Pinpoint the cell where the given text exists, returning its [x, y] midpoint coordinate. 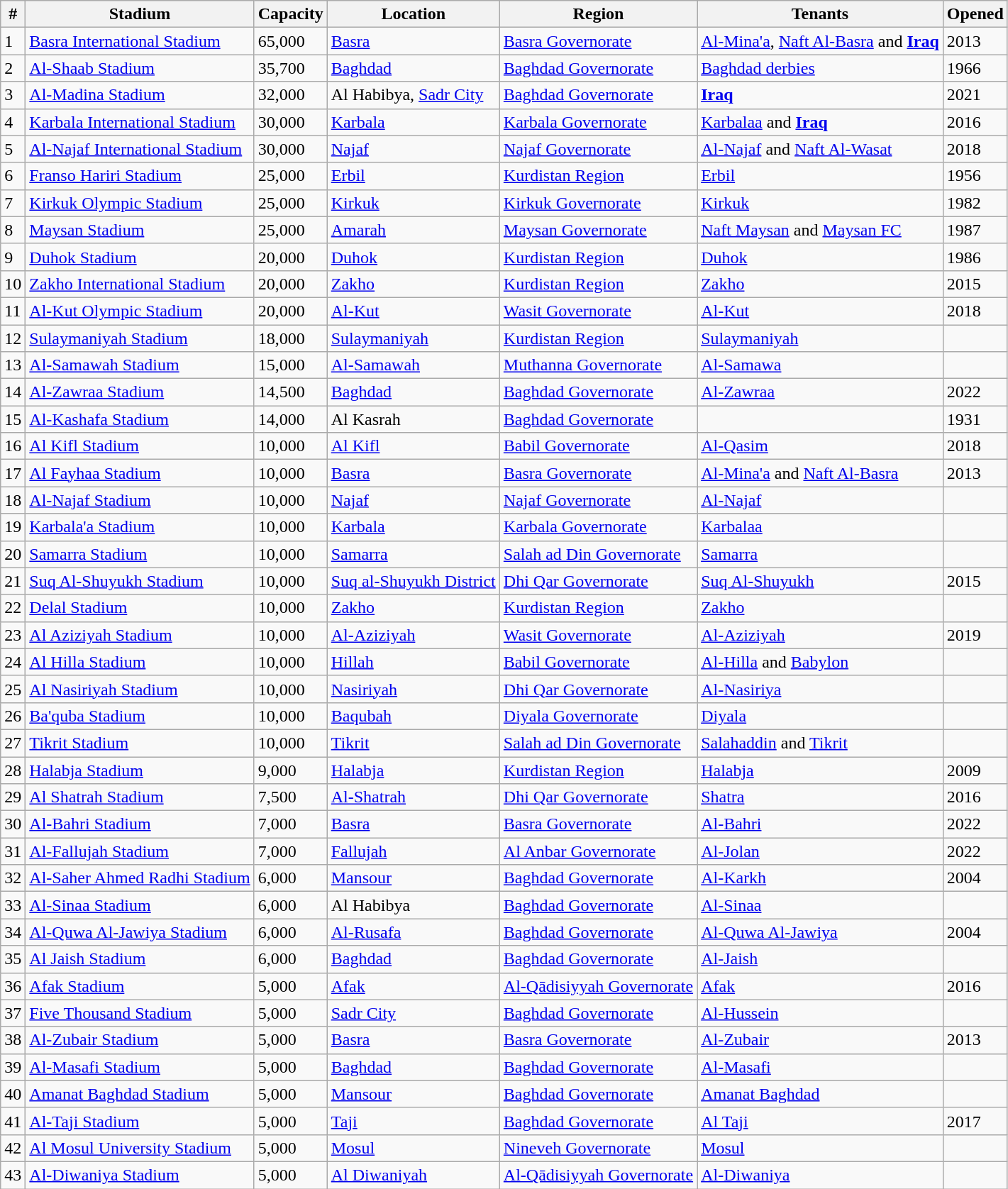
Sadr City [413, 1013]
Al Kifl [413, 446]
32 [13, 878]
Al Kasrah [413, 419]
Capacity [291, 14]
8 [13, 230]
1 [13, 41]
2019 [975, 635]
Al-Bahri [820, 824]
# [13, 14]
Al-Bahri Stadium [140, 824]
Zakho International Stadium [140, 284]
Shatra [820, 797]
19 [13, 527]
Suq al-Shuyukh District [413, 581]
Diyala [820, 716]
Al Aziziyah Stadium [140, 635]
15 [13, 419]
Nineveh Governorate [598, 1148]
Al Hilla Stadium [140, 662]
Iraq [820, 95]
Al-Hilla and Babylon [820, 662]
37 [13, 1013]
1956 [975, 176]
34 [13, 932]
15,000 [291, 365]
Al-Jolan [820, 851]
14,000 [291, 419]
Delal Stadium [140, 608]
Maysan Governorate [598, 230]
Region [598, 14]
Naft Maysan and Maysan FC [820, 230]
Afak Stadium [140, 986]
Maysan Stadium [140, 230]
2 [13, 68]
14,500 [291, 392]
Tikrit [413, 743]
Taji [413, 1121]
9,000 [291, 770]
Al-Najaf and Naft Al-Wasat [820, 149]
5 [13, 149]
28 [13, 770]
Karbala'a Stadium [140, 527]
Al-Samawa [820, 365]
Salahaddin and Tikrit [820, 743]
Al Shatrah Stadium [140, 797]
25 [13, 689]
Location [413, 14]
Al-Masafi Stadium [140, 1067]
Al-Zawraa [820, 392]
7 [13, 203]
Al-Masafi [820, 1067]
Al Diwaniyah [413, 1175]
Diyala Governorate [598, 716]
Karbalaa and Iraq [820, 122]
Stadium [140, 14]
14 [13, 392]
18,000 [291, 338]
1966 [975, 68]
Samarra Stadium [140, 554]
Al-Mina'a, Naft Al-Basra and Iraq [820, 41]
31 [13, 851]
Al-Diwaniya [820, 1175]
35 [13, 959]
Kirkuk Olympic Stadium [140, 203]
Amanat Baghdad Stadium [140, 1094]
Al-Taji Stadium [140, 1121]
26 [13, 716]
Suq Al-Shuyukh Stadium [140, 581]
Baghdad derbies [820, 68]
43 [13, 1175]
23 [13, 635]
Amarah [413, 230]
2017 [975, 1121]
Kirkuk Governorate [598, 203]
Al Habibya [413, 905]
18 [13, 500]
38 [13, 1040]
22 [13, 608]
Tenants [820, 14]
Al-Nasiriya [820, 689]
Al-Karkh [820, 878]
Al-Shaab Stadium [140, 68]
1982 [975, 203]
Al Kifl Stadium [140, 446]
41 [13, 1121]
Al-Diwaniya Stadium [140, 1175]
32,000 [291, 95]
Al-Qasim [820, 446]
Al-Kashafa Stadium [140, 419]
Baqubah [413, 716]
Al Habibya, Sadr City [413, 95]
6 [13, 176]
Al-Najaf [820, 500]
Suq Al-Shuyukh [820, 581]
20 [13, 554]
Franso Hariri Stadium [140, 176]
1986 [975, 257]
9 [13, 257]
1987 [975, 230]
Nasiriyah [413, 689]
Al-Hussein [820, 1013]
Ba'quba Stadium [140, 716]
Al-Saher Ahmed Radhi Stadium [140, 878]
Karbalaa [820, 527]
29 [13, 797]
Opened [975, 14]
Al-Sinaa [820, 905]
Al-Fallujah Stadium [140, 851]
Al Nasiriyah Stadium [140, 689]
Al-Quwa Al-Jawiya [820, 932]
Al-Shatrah [413, 797]
36 [13, 986]
Basra International Stadium [140, 41]
11 [13, 311]
35,700 [291, 68]
Sulaymaniyah Stadium [140, 338]
24 [13, 662]
Hillah [413, 662]
Tikrit Stadium [140, 743]
Al-Sinaa Stadium [140, 905]
Duhok Stadium [140, 257]
Al-Quwa Al-Jawiya Stadium [140, 932]
Al-Kut Olympic Stadium [140, 311]
Al-Jaish [820, 959]
33 [13, 905]
Al-Zubair Stadium [140, 1040]
7,500 [291, 797]
42 [13, 1148]
Al-Zawraa Stadium [140, 392]
17 [13, 473]
1931 [975, 419]
30 [13, 824]
Al-Zubair [820, 1040]
2009 [975, 770]
Five Thousand Stadium [140, 1013]
13 [13, 365]
2021 [975, 95]
10 [13, 284]
Al Taji [820, 1121]
Al Jaish Stadium [140, 959]
Al-Najaf International Stadium [140, 149]
21 [13, 581]
Halabja Stadium [140, 770]
Karbala International Stadium [140, 122]
Fallujah [413, 851]
Al Fayhaa Stadium [140, 473]
16 [13, 446]
3 [13, 95]
Al-Samawah Stadium [140, 365]
Al Mosul University Stadium [140, 1148]
Al-Madina Stadium [140, 95]
Al-Najaf Stadium [140, 500]
Al-Samawah [413, 365]
27 [13, 743]
4 [13, 122]
40 [13, 1094]
Amanat Baghdad [820, 1094]
39 [13, 1067]
65,000 [291, 41]
12 [13, 338]
Muthanna Governorate [598, 365]
Al Anbar Governorate [598, 851]
Al-Mina'a and Naft Al-Basra [820, 473]
Al-Rusafa [413, 932]
